Return the [X, Y] coordinate for the center point of the cell that contains the specified text.  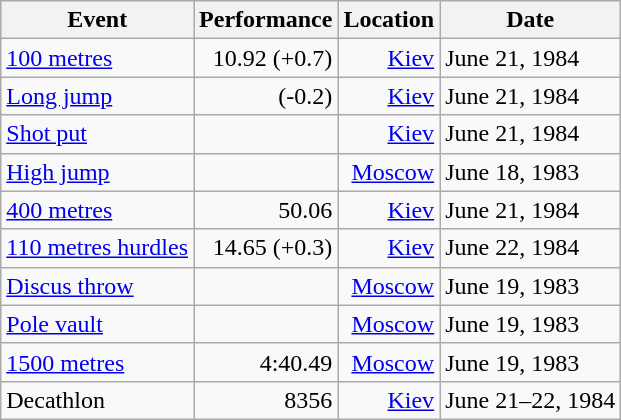
Discus throw [98, 286]
Performance [266, 20]
June 21–22, 1984 [530, 400]
High jump [98, 172]
Decathlon [98, 400]
110 metres hurdles [98, 248]
10.92 (+0.7) [266, 58]
June 18, 1983 [530, 172]
Pole vault [98, 324]
June 22, 1984 [530, 248]
Shot put [98, 134]
100 metres [98, 58]
1500 metres [98, 362]
14.65 (+0.3) [266, 248]
Location [389, 20]
50.06 [266, 210]
8356 [266, 400]
400 metres [98, 210]
Date [530, 20]
Long jump [98, 96]
Event [98, 20]
4:40.49 [266, 362]
(-0.2) [266, 96]
